For the text-containing cell, return its midpoint in [X, Y] coordinate format. 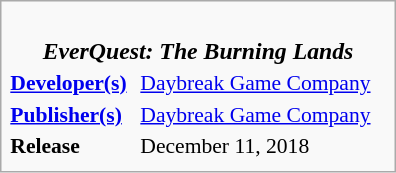
December 11, 2018 [263, 146]
Developer(s) [72, 83]
EverQuest: The Burning Lands [198, 38]
Publisher(s) [72, 114]
Release [72, 146]
